Output the (x, y) coordinate of the center of the cell containing the given text.  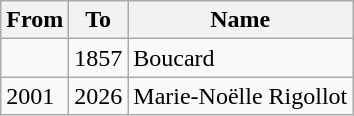
1857 (98, 58)
2026 (98, 96)
Marie-Noëlle Rigollot (240, 96)
Boucard (240, 58)
To (98, 20)
From (35, 20)
2001 (35, 96)
Name (240, 20)
